Return the [X, Y] coordinate for the center point of the cell that contains the specified text.  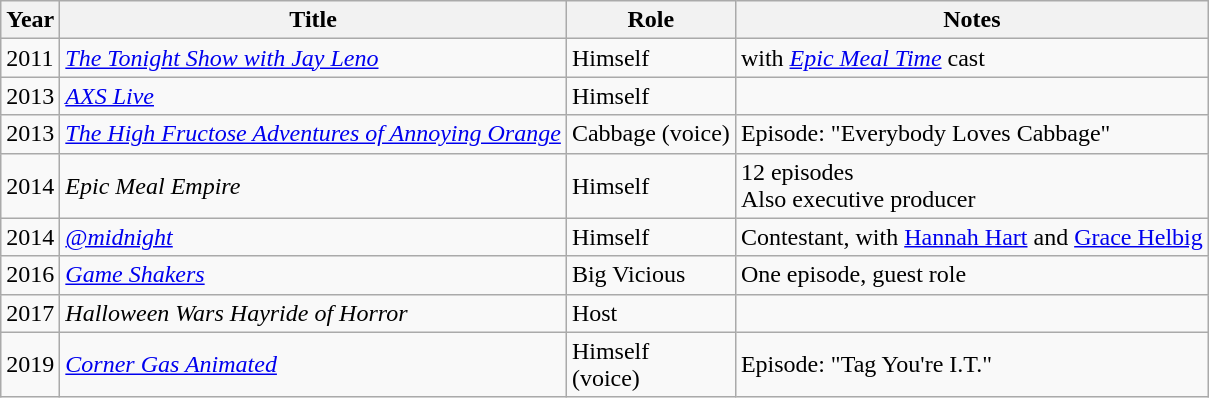
Episode: "Tag You're I.T." [972, 364]
Episode: "Everybody Loves Cabbage" [972, 134]
AXS Live [314, 96]
12 episodesAlso executive producer [972, 186]
with Epic Meal Time cast [972, 58]
Cabbage (voice) [650, 134]
Game Shakers [314, 275]
Role [650, 20]
Notes [972, 20]
2019 [30, 364]
The High Fructose Adventures of Annoying Orange [314, 134]
Himself(voice) [650, 364]
2011 [30, 58]
@midnight [314, 237]
2016 [30, 275]
Halloween Wars Hayride of Horror [314, 313]
Corner Gas Animated [314, 364]
One episode, guest role [972, 275]
Year [30, 20]
Big Vicious [650, 275]
2017 [30, 313]
Epic Meal Empire [314, 186]
Contestant, with Hannah Hart and Grace Helbig [972, 237]
The Tonight Show with Jay Leno [314, 58]
Host [650, 313]
Title [314, 20]
